Find where the given text appears and provide that cell's center as [X, Y] coordinate. 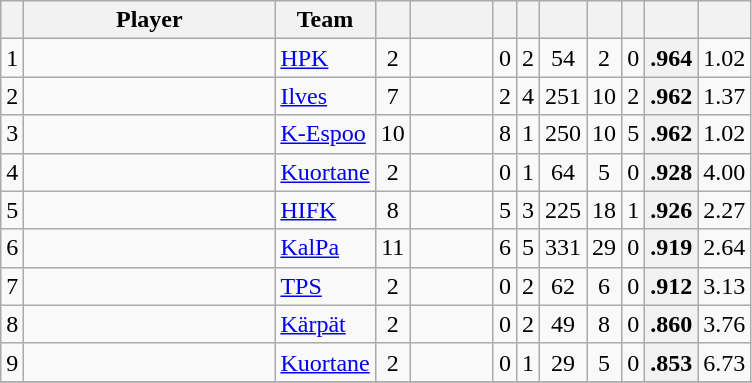
.919 [672, 248]
.964 [672, 58]
49 [562, 324]
HPK [325, 58]
2.64 [724, 248]
3.13 [724, 286]
HIFK [325, 210]
225 [562, 210]
18 [604, 210]
251 [562, 96]
.928 [672, 172]
9 [12, 362]
4.00 [724, 172]
62 [562, 286]
K-Espoo [325, 134]
64 [562, 172]
KalPa [325, 248]
Kärpät [325, 324]
Ilves [325, 96]
1.37 [724, 96]
.860 [672, 324]
11 [392, 248]
.926 [672, 210]
250 [562, 134]
54 [562, 58]
6.73 [724, 362]
TPS [325, 286]
3.76 [724, 324]
331 [562, 248]
.912 [672, 286]
2.27 [724, 210]
Team [325, 20]
Player [150, 20]
.853 [672, 362]
